Detect which cell encompasses the target text, then output its [X, Y] center coordinate. 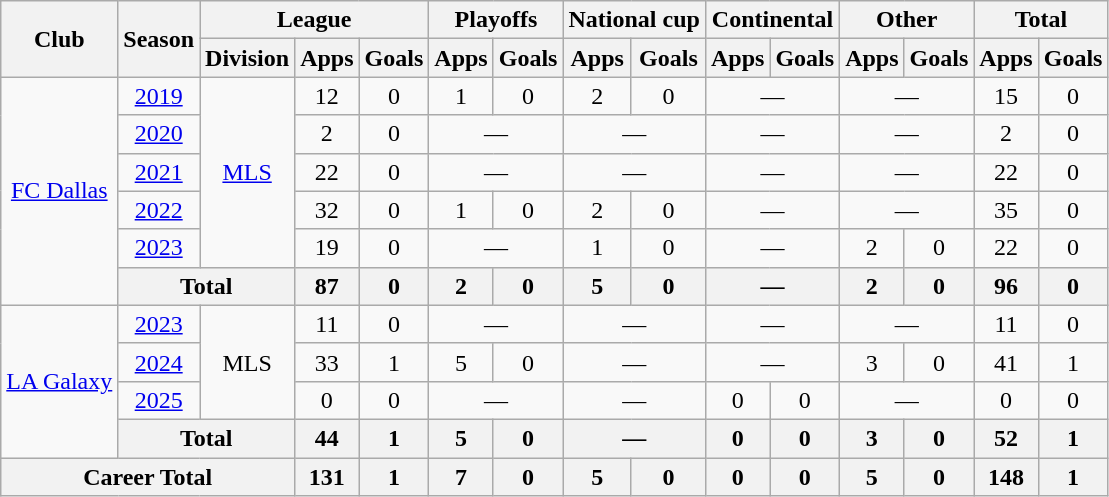
2020 [159, 134]
Other [907, 20]
Club [60, 39]
87 [327, 286]
Season [159, 39]
44 [327, 438]
32 [327, 210]
FC Dallas [60, 191]
Continental [772, 20]
LA Galaxy [60, 381]
35 [1006, 210]
12 [327, 96]
Playoffs [496, 20]
19 [327, 248]
41 [1006, 362]
7 [461, 477]
15 [1006, 96]
2019 [159, 96]
131 [327, 477]
League [314, 20]
52 [1006, 438]
Career Total [148, 477]
2021 [159, 172]
33 [327, 362]
148 [1006, 477]
Division [248, 58]
National cup [634, 20]
2025 [159, 400]
2024 [159, 362]
96 [1006, 286]
2022 [159, 210]
